Return the (X, Y) coordinate for the center point of the cell that contains the specified text.  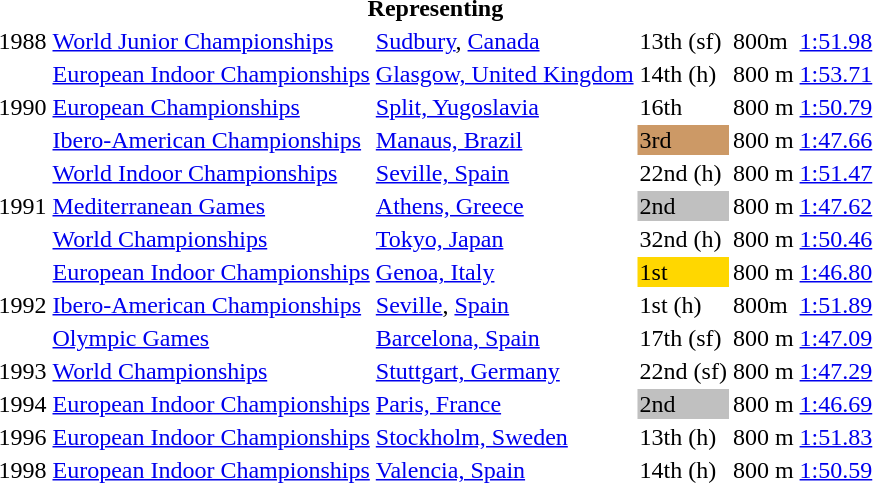
Glasgow, United Kingdom (504, 74)
Mediterranean Games (211, 206)
Split, Yugoslavia (504, 107)
1st (h) (683, 305)
Stockholm, Sweden (504, 437)
Athens, Greece (504, 206)
17th (sf) (683, 338)
Tokyo, Japan (504, 239)
Barcelona, Spain (504, 338)
16th (683, 107)
World Indoor Championships (211, 173)
Stuttgart, Germany (504, 371)
European Championships (211, 107)
14th (h) (683, 74)
13th (h) (683, 437)
13th (sf) (683, 41)
Paris, France (504, 404)
World Junior Championships (211, 41)
Genoa, Italy (504, 272)
Olympic Games (211, 338)
22nd (sf) (683, 371)
1st (683, 272)
Manaus, Brazil (504, 140)
3rd (683, 140)
Sudbury, Canada (504, 41)
22nd (h) (683, 173)
32nd (h) (683, 239)
